Provide the (X, Y) coordinate of the cell's center where the given text is located.  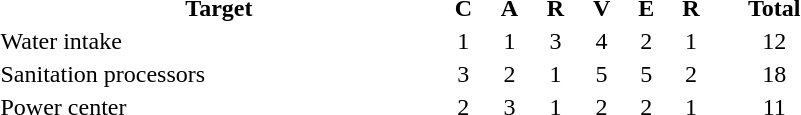
4 (602, 41)
